Determine the (X, Y) coordinate at the center of the cell enclosing the given text.  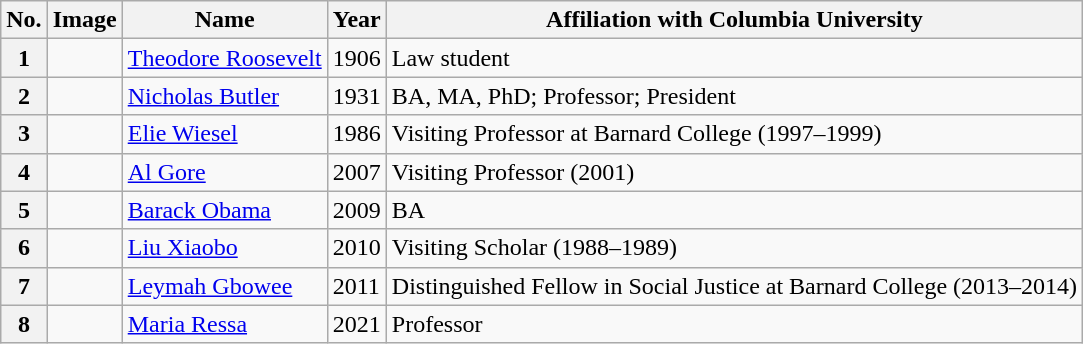
Name (224, 20)
1 (24, 58)
Barack Obama (224, 210)
Law student (734, 58)
Professor (734, 324)
Distinguished Fellow in Social Justice at Barnard College (2013–2014) (734, 286)
3 (24, 134)
2 (24, 96)
2021 (356, 324)
Visiting Professor (2001) (734, 172)
2011 (356, 286)
1986 (356, 134)
2009 (356, 210)
BA (734, 210)
Visiting Scholar (1988–1989) (734, 248)
5 (24, 210)
7 (24, 286)
1906 (356, 58)
8 (24, 324)
Al Gore (224, 172)
2010 (356, 248)
Elie Wiesel (224, 134)
BA, MA, PhD; Professor; President (734, 96)
2007 (356, 172)
4 (24, 172)
Maria Ressa (224, 324)
6 (24, 248)
Image (84, 20)
Visiting Professor at Barnard College (1997–1999) (734, 134)
Theodore Roosevelt (224, 58)
Nicholas Butler (224, 96)
Leymah Gbowee (224, 286)
1931 (356, 96)
Affiliation with Columbia University (734, 20)
No. (24, 20)
Year (356, 20)
Liu Xiaobo (224, 248)
